For the text-containing cell, return its midpoint in [X, Y] coordinate format. 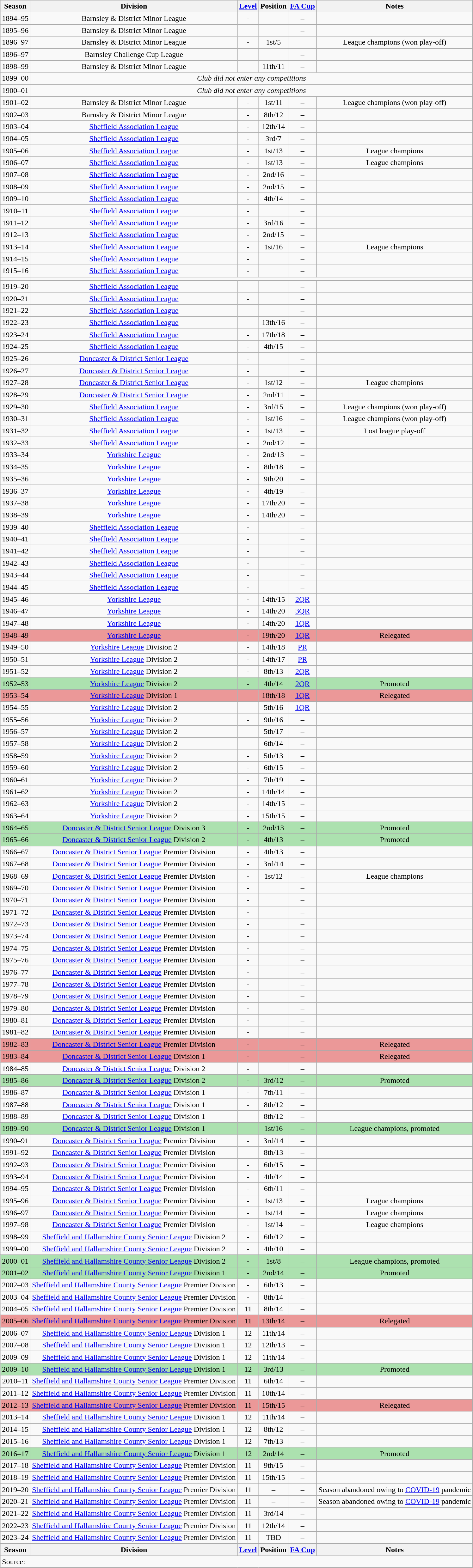
2006–07 [15, 1333]
1920–21 [15, 298]
12th/13 [273, 1345]
1957–58 [15, 744]
11th/11 [273, 66]
1948–49 [15, 635]
1995–96 [15, 1201]
1975–76 [15, 960]
1958–59 [15, 756]
1929–30 [15, 407]
3rd/7 [273, 138]
4th/19 [273, 491]
1951–52 [15, 671]
1993–94 [15, 1177]
1953–54 [15, 695]
2021–22 [15, 1514]
1909–10 [15, 199]
1934–35 [15, 467]
6th/12 [273, 1237]
TBD [273, 1538]
2nd/12 [273, 443]
1st/11 [273, 102]
1921–22 [15, 310]
4th/15 [273, 347]
1992–93 [15, 1165]
1955–56 [15, 720]
1978–79 [15, 996]
1914–15 [15, 259]
1944–45 [15, 587]
1970–71 [15, 900]
1895–96 [15, 30]
1952–53 [15, 683]
1932–33 [15, 443]
2017–18 [15, 1465]
17th/20 [273, 503]
2007–08 [15, 1345]
5th/17 [273, 732]
1949–50 [15, 647]
2009–10 [15, 1369]
1927–28 [15, 383]
1960–61 [15, 780]
1990–91 [15, 1141]
1997–98 [15, 1225]
Source: [236, 1562]
2018–19 [15, 1477]
1971–72 [15, 912]
14th/14 [273, 792]
1964–65 [15, 828]
2015–16 [15, 1441]
2016–17 [15, 1453]
1963–64 [15, 816]
1984–85 [15, 1068]
1998–99 [15, 1237]
1913–14 [15, 247]
1968–69 [15, 876]
1966–67 [15, 852]
2002–03 [15, 1285]
1942–43 [15, 563]
1919–20 [15, 286]
8th/18 [273, 467]
2000–01 [15, 1261]
19th/20 [273, 635]
1956–57 [15, 732]
1987–88 [15, 1105]
1901–02 [15, 102]
14th/17 [273, 659]
2nd/11 [273, 395]
13th/16 [273, 322]
1922–23 [15, 322]
Barnsley Challenge Cup League [134, 54]
7th/11 [273, 1092]
1981–82 [15, 1032]
1950–51 [15, 659]
6th/13 [273, 1285]
5th/16 [273, 707]
7th/13 [273, 1441]
1936–37 [15, 491]
17th/18 [273, 335]
1926–27 [15, 371]
13th/14 [273, 1321]
6th/11 [273, 1189]
1976–77 [15, 972]
1974–75 [15, 948]
1946–47 [15, 611]
1977–78 [15, 984]
1930–31 [15, 419]
1940–41 [15, 539]
1923–24 [15, 335]
5th/13 [273, 756]
1938–39 [15, 515]
1983–84 [15, 1056]
2001–02 [15, 1273]
Lost league play-off [395, 431]
1943–44 [15, 575]
1905–06 [15, 151]
1911–12 [15, 223]
1991–92 [15, 1153]
2nd/16 [273, 175]
2019–20 [15, 1490]
1925–26 [15, 359]
2003–04 [15, 1297]
1954–55 [15, 707]
Yorkshire League Division 1 [134, 695]
3rd/13 [273, 1369]
1899–00 [15, 78]
3rd/16 [273, 223]
1903–04 [15, 126]
2013–14 [15, 1417]
9th/16 [273, 720]
1915–16 [15, 271]
1979–80 [15, 1008]
2023–24 [15, 1538]
1980–81 [15, 1020]
7th/19 [273, 780]
2014–15 [15, 1429]
2011–12 [15, 1393]
2010–11 [15, 1381]
2009–09 [15, 1357]
9th/15 [273, 1465]
4th/10 [273, 1249]
1902–03 [15, 114]
1928–29 [15, 395]
1999–00 [15, 1249]
2012–13 [15, 1405]
1959–60 [15, 768]
1969–70 [15, 888]
1965–66 [15, 840]
3rd/15 [273, 407]
1908–09 [15, 187]
2004–05 [15, 1309]
2005–06 [15, 1321]
14th/18 [273, 647]
1937–38 [15, 503]
1st/8 [273, 1261]
1933–34 [15, 455]
3QR [303, 611]
Doncaster & District Senior League Division 3 [134, 828]
1910–11 [15, 211]
1989–90 [15, 1129]
1962–63 [15, 804]
1945–46 [15, 599]
1924–25 [15, 347]
9th/20 [273, 479]
1982–83 [15, 1044]
2020–21 [15, 1502]
1935–36 [15, 479]
1906–07 [15, 163]
1931–32 [15, 431]
10th/14 [273, 1393]
1967–68 [15, 864]
1939–40 [15, 527]
1988–89 [15, 1117]
1996–97 [15, 1213]
1947–48 [15, 623]
1961–62 [15, 792]
1st/5 [273, 42]
1904–05 [15, 138]
3rd/12 [273, 1080]
1994–95 [15, 1189]
2022–23 [15, 1526]
1898–99 [15, 66]
18th/18 [273, 695]
1973–74 [15, 936]
1912–13 [15, 235]
1985–86 [15, 1080]
1941–42 [15, 551]
1972–73 [15, 924]
1986–87 [15, 1092]
1900–01 [15, 90]
1907–08 [15, 175]
1894–95 [15, 18]
